Scan for the cell matching the given text and deliver its (x, y) coordinate at center. 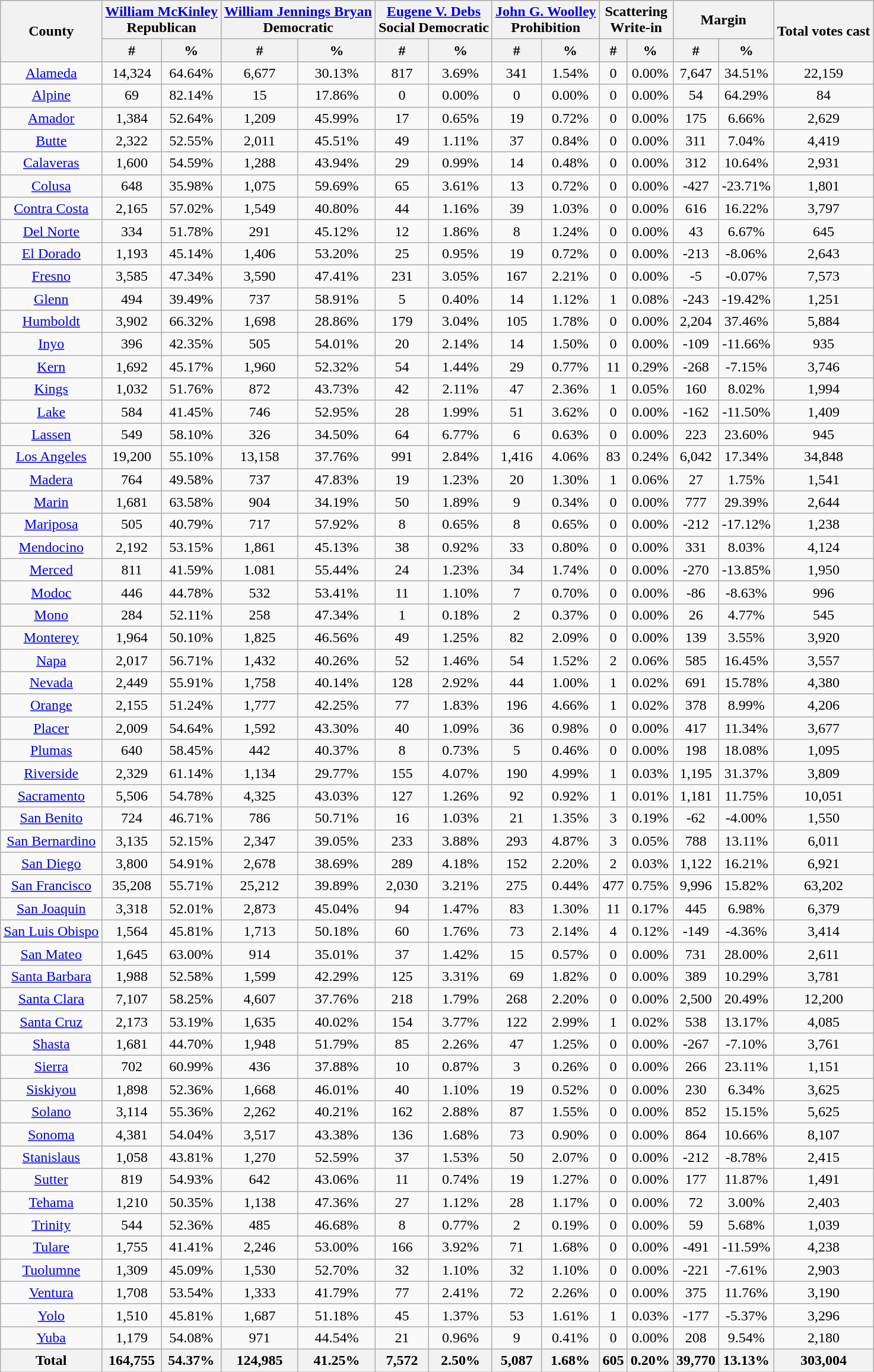
6,042 (695, 457)
1.11% (460, 141)
1,058 (132, 1157)
Merced (51, 570)
Del Norte (51, 231)
94 (402, 909)
Shasta (51, 1044)
7.04% (746, 141)
935 (824, 344)
Yuba (51, 1338)
11.87% (746, 1180)
40.14% (336, 683)
7,107 (132, 999)
45.14% (191, 253)
177 (695, 1180)
1,406 (259, 253)
52 (402, 660)
63.00% (191, 954)
San Joaquin (51, 909)
0.75% (650, 886)
0.63% (570, 434)
230 (695, 1090)
11.75% (746, 796)
50.71% (336, 818)
2,678 (259, 863)
2,329 (132, 773)
0.26% (570, 1067)
996 (824, 592)
1.09% (460, 728)
2,403 (824, 1202)
53.19% (191, 1021)
196 (516, 706)
45.51% (336, 141)
1.47% (460, 909)
3,677 (824, 728)
3,114 (132, 1112)
El Dorado (51, 253)
17 (402, 118)
2,415 (824, 1157)
4.06% (570, 457)
Kings (51, 389)
1,692 (132, 367)
24 (402, 570)
63.58% (191, 502)
50.18% (336, 931)
2,500 (695, 999)
1,151 (824, 1067)
3,746 (824, 367)
175 (695, 118)
326 (259, 434)
41.79% (336, 1292)
-221 (695, 1270)
1,758 (259, 683)
San Diego (51, 863)
545 (824, 615)
6,677 (259, 73)
16 (402, 818)
34.51% (746, 73)
0.57% (570, 954)
2.88% (460, 1112)
0.24% (650, 457)
-7.10% (746, 1044)
44.70% (191, 1044)
16.22% (746, 208)
616 (695, 208)
55.44% (336, 570)
52.15% (191, 841)
46.56% (336, 637)
Alpine (51, 96)
2,192 (132, 547)
Placer (51, 728)
6.34% (746, 1090)
Solano (51, 1112)
1,600 (132, 163)
San Francisco (51, 886)
3.62% (570, 412)
3,135 (132, 841)
1.61% (570, 1315)
1.16% (460, 208)
1.50% (570, 344)
445 (695, 909)
35.98% (191, 186)
William Jennings BryanDemocratic (298, 20)
1,510 (132, 1315)
16.45% (746, 660)
-13.85% (746, 570)
3,625 (824, 1090)
532 (259, 592)
14,324 (132, 73)
55.91% (191, 683)
3,590 (259, 276)
819 (132, 1180)
1.37% (460, 1315)
38 (402, 547)
1.27% (570, 1180)
0.74% (460, 1180)
40.02% (336, 1021)
788 (695, 841)
34 (516, 570)
7,647 (695, 73)
53.20% (336, 253)
1,988 (132, 976)
198 (695, 751)
2,262 (259, 1112)
29.39% (746, 502)
0.01% (650, 796)
-177 (695, 1315)
Mariposa (51, 525)
477 (614, 886)
1.82% (570, 976)
43.73% (336, 389)
-491 (695, 1247)
0.12% (650, 931)
4,124 (824, 547)
1,898 (132, 1090)
5,884 (824, 322)
724 (132, 818)
266 (695, 1067)
2.11% (460, 389)
258 (259, 615)
3,296 (824, 1315)
691 (695, 683)
1.55% (570, 1112)
128 (402, 683)
Amador (51, 118)
2,017 (132, 660)
0.41% (570, 1338)
1.99% (460, 412)
4.99% (570, 773)
4,085 (824, 1021)
971 (259, 1338)
1,801 (824, 186)
231 (402, 276)
0.80% (570, 547)
Total votes cast (824, 31)
3,781 (824, 976)
15.78% (746, 683)
1.83% (460, 706)
1,687 (259, 1315)
50.10% (191, 637)
1,550 (824, 818)
164,755 (132, 1360)
17.86% (336, 96)
Tulare (51, 1247)
-268 (695, 367)
864 (695, 1135)
53.00% (336, 1247)
0.17% (650, 909)
1,668 (259, 1090)
57.92% (336, 525)
-7.61% (746, 1270)
13 (516, 186)
289 (402, 863)
585 (695, 660)
1,698 (259, 322)
1,195 (695, 773)
-62 (695, 818)
2.36% (570, 389)
-4.00% (746, 818)
64.64% (191, 73)
Sonoma (51, 1135)
Los Angeles (51, 457)
5,625 (824, 1112)
-8.78% (746, 1157)
7,572 (402, 1360)
34.19% (336, 502)
914 (259, 954)
2,611 (824, 954)
25 (402, 253)
36 (516, 728)
389 (695, 976)
42.35% (191, 344)
0.40% (460, 298)
1,777 (259, 706)
45.04% (336, 909)
Colusa (51, 186)
1,179 (132, 1338)
37.46% (746, 322)
52.11% (191, 615)
0.87% (460, 1067)
-267 (695, 1044)
23.11% (746, 1067)
-213 (695, 253)
154 (402, 1021)
1.44% (460, 367)
1,599 (259, 976)
53.15% (191, 547)
52.95% (336, 412)
1,432 (259, 660)
717 (259, 525)
275 (516, 886)
43.38% (336, 1135)
1,964 (132, 637)
1,530 (259, 1270)
3,585 (132, 276)
312 (695, 163)
Marin (51, 502)
40.79% (191, 525)
2,011 (259, 141)
3.69% (460, 73)
53.41% (336, 592)
63,202 (824, 886)
15.15% (746, 1112)
1,039 (824, 1225)
0.20% (650, 1360)
6,921 (824, 863)
Humboldt (51, 322)
268 (516, 999)
84 (824, 96)
1,134 (259, 773)
5.68% (746, 1225)
Monterey (51, 637)
1,541 (824, 479)
Fresno (51, 276)
Mendocino (51, 547)
43 (695, 231)
Glenn (51, 298)
43.94% (336, 163)
12,200 (824, 999)
17.34% (746, 457)
34,848 (824, 457)
San Luis Obispo (51, 931)
2.21% (570, 276)
71 (516, 1247)
10,051 (824, 796)
945 (824, 434)
4,206 (824, 706)
San Mateo (51, 954)
45.99% (336, 118)
51.18% (336, 1315)
1,409 (824, 412)
45.13% (336, 547)
47.83% (336, 479)
50.35% (191, 1202)
-17.12% (746, 525)
Tehama (51, 1202)
43.06% (336, 1180)
Eugene V. DebsSocial Democratic (433, 20)
-162 (695, 412)
1.52% (570, 660)
9.54% (746, 1338)
1.17% (570, 1202)
40.21% (336, 1112)
29.77% (336, 773)
160 (695, 389)
-0.07% (746, 276)
127 (402, 796)
1,861 (259, 547)
Santa Cruz (51, 1021)
1,645 (132, 954)
2,009 (132, 728)
Kern (51, 367)
10.64% (746, 163)
-19.42% (746, 298)
179 (402, 322)
-11.66% (746, 344)
41.59% (191, 570)
0.73% (460, 751)
1.89% (460, 502)
786 (259, 818)
3.21% (460, 886)
485 (259, 1225)
0.99% (460, 163)
51.79% (336, 1044)
-23.71% (746, 186)
42.29% (336, 976)
58.91% (336, 298)
6.98% (746, 909)
Orange (51, 706)
Lake (51, 412)
1,209 (259, 118)
28.00% (746, 954)
55.36% (191, 1112)
52.70% (336, 1270)
1,564 (132, 931)
223 (695, 434)
Sutter (51, 1180)
2.09% (570, 637)
Calaveras (51, 163)
1,210 (132, 1202)
54.37% (191, 1360)
7,573 (824, 276)
2,347 (259, 841)
4,419 (824, 141)
2.07% (570, 1157)
1,181 (695, 796)
10.29% (746, 976)
-11.59% (746, 1247)
Margin (723, 20)
45.12% (336, 231)
54.01% (336, 344)
33 (516, 547)
4.66% (570, 706)
15.82% (746, 886)
51.76% (191, 389)
54.91% (191, 863)
2,449 (132, 683)
49.58% (191, 479)
58.45% (191, 751)
Butte (51, 141)
3,761 (824, 1044)
2,155 (132, 706)
0.08% (650, 298)
San Bernardino (51, 841)
59.69% (336, 186)
731 (695, 954)
1.42% (460, 954)
1,592 (259, 728)
0.44% (570, 886)
County (51, 31)
Riverside (51, 773)
2,873 (259, 909)
52.59% (336, 1157)
-243 (695, 298)
334 (132, 231)
2.92% (460, 683)
40.26% (336, 660)
640 (132, 751)
40.80% (336, 208)
54.04% (191, 1135)
82 (516, 637)
35,208 (132, 886)
39.05% (336, 841)
56.71% (191, 660)
1.46% (460, 660)
39,770 (695, 1360)
3.88% (460, 841)
1,288 (259, 163)
Sierra (51, 1067)
13.17% (746, 1021)
166 (402, 1247)
6,379 (824, 909)
0.48% (570, 163)
904 (259, 502)
442 (259, 751)
51 (516, 412)
52.55% (191, 141)
4,380 (824, 683)
35.01% (336, 954)
10.66% (746, 1135)
Plumas (51, 751)
124,985 (259, 1360)
-5.37% (746, 1315)
John G. WoolleyProhibition (546, 20)
Alameda (51, 73)
37.88% (336, 1067)
1,333 (259, 1292)
2,180 (824, 1338)
645 (824, 231)
3.31% (460, 976)
42 (402, 389)
47.36% (336, 1202)
2,931 (824, 163)
3,800 (132, 863)
87 (516, 1112)
8,107 (824, 1135)
0.98% (570, 728)
1,948 (259, 1044)
59 (695, 1225)
16.21% (746, 863)
642 (259, 1180)
1,960 (259, 367)
46.71% (191, 818)
3,809 (824, 773)
1.53% (460, 1157)
57.02% (191, 208)
0.29% (650, 367)
6.67% (746, 231)
Ventura (51, 1292)
1,549 (259, 208)
152 (516, 863)
293 (516, 841)
60 (402, 931)
Napa (51, 660)
20.49% (746, 999)
Madera (51, 479)
584 (132, 412)
San Benito (51, 818)
19,200 (132, 457)
Santa Clara (51, 999)
1,238 (824, 525)
3,557 (824, 660)
1,251 (824, 298)
18.08% (746, 751)
52.58% (191, 976)
0.34% (570, 502)
852 (695, 1112)
0.90% (570, 1135)
538 (695, 1021)
41.45% (191, 412)
47.41% (336, 276)
2.99% (570, 1021)
1,384 (132, 118)
43.03% (336, 796)
1.54% (570, 73)
1,950 (824, 570)
702 (132, 1067)
41.25% (336, 1360)
2.84% (460, 457)
11.34% (746, 728)
436 (259, 1067)
54.78% (191, 796)
233 (402, 841)
64.29% (746, 96)
817 (402, 73)
39 (516, 208)
-270 (695, 570)
0.84% (570, 141)
25,212 (259, 886)
2,903 (824, 1270)
22,159 (824, 73)
92 (516, 796)
-8.06% (746, 253)
378 (695, 706)
1.74% (570, 570)
3,797 (824, 208)
6.66% (746, 118)
764 (132, 479)
58.10% (191, 434)
0.96% (460, 1338)
54.93% (191, 1180)
4,238 (824, 1247)
53.54% (191, 1292)
3,414 (824, 931)
64 (402, 434)
1.00% (570, 683)
4.07% (460, 773)
1.24% (570, 231)
54.59% (191, 163)
1.75% (746, 479)
23.60% (746, 434)
1,138 (259, 1202)
58.25% (191, 999)
10 (402, 1067)
208 (695, 1338)
446 (132, 592)
Santa Barbara (51, 976)
3,920 (824, 637)
2.41% (460, 1292)
375 (695, 1292)
65 (402, 186)
34.50% (336, 434)
4,381 (132, 1135)
52.64% (191, 118)
549 (132, 434)
1,491 (824, 1180)
0.18% (460, 615)
3,902 (132, 322)
51.78% (191, 231)
-149 (695, 931)
3.05% (460, 276)
12 (402, 231)
45 (402, 1315)
122 (516, 1021)
1.26% (460, 796)
46.68% (336, 1225)
-427 (695, 186)
45.09% (191, 1270)
45.17% (191, 367)
5,087 (516, 1360)
9,996 (695, 886)
66.32% (191, 322)
3.00% (746, 1202)
872 (259, 389)
Yolo (51, 1315)
Mono (51, 615)
61.14% (191, 773)
41.41% (191, 1247)
1,713 (259, 931)
0.70% (570, 592)
2,629 (824, 118)
3,190 (824, 1292)
0.95% (460, 253)
311 (695, 141)
Trinity (51, 1225)
291 (259, 231)
136 (402, 1135)
2,322 (132, 141)
605 (614, 1360)
ScatteringWrite-in (636, 20)
1,755 (132, 1247)
42.25% (336, 706)
2,165 (132, 208)
Tuolumne (51, 1270)
3,517 (259, 1135)
2,204 (695, 322)
3.55% (746, 637)
Nevada (51, 683)
396 (132, 344)
1,193 (132, 253)
55.10% (191, 457)
167 (516, 276)
1,994 (824, 389)
1,825 (259, 637)
-7.15% (746, 367)
43.81% (191, 1157)
1,416 (516, 457)
1,309 (132, 1270)
-11.50% (746, 412)
1,075 (259, 186)
Total (51, 1360)
53 (516, 1315)
544 (132, 1225)
Contra Costa (51, 208)
2,643 (824, 253)
Modoc (51, 592)
6.77% (460, 434)
4.87% (570, 841)
6,011 (824, 841)
5,506 (132, 796)
648 (132, 186)
39.89% (336, 886)
3,318 (132, 909)
-8.63% (746, 592)
85 (402, 1044)
3.04% (460, 322)
51.24% (191, 706)
331 (695, 547)
125 (402, 976)
8.02% (746, 389)
0.37% (570, 615)
2,644 (824, 502)
3.77% (460, 1021)
43.30% (336, 728)
139 (695, 637)
-109 (695, 344)
494 (132, 298)
4,607 (259, 999)
44.54% (336, 1338)
4 (614, 931)
46.01% (336, 1090)
746 (259, 412)
777 (695, 502)
1.86% (460, 231)
60.99% (191, 1067)
1,095 (824, 751)
1.76% (460, 931)
2,173 (132, 1021)
-4.36% (746, 931)
Stanislaus (51, 1157)
0.52% (570, 1090)
2,246 (259, 1247)
218 (402, 999)
3.92% (460, 1247)
13,158 (259, 457)
190 (516, 773)
1.78% (570, 322)
Lassen (51, 434)
2,030 (402, 886)
44.78% (191, 592)
417 (695, 728)
55.71% (191, 886)
Siskiyou (51, 1090)
303,004 (824, 1360)
11.76% (746, 1292)
4.77% (746, 615)
52.32% (336, 367)
13.13% (746, 1360)
8.03% (746, 547)
Sacramento (51, 796)
30.13% (336, 73)
8.99% (746, 706)
162 (402, 1112)
31.37% (746, 773)
1,270 (259, 1157)
13.11% (746, 841)
40.37% (336, 751)
991 (402, 457)
52.01% (191, 909)
54.64% (191, 728)
William McKinleyRepublican (161, 20)
1.35% (570, 818)
39.49% (191, 298)
1.79% (460, 999)
Inyo (51, 344)
82.14% (191, 96)
155 (402, 773)
105 (516, 322)
6 (516, 434)
0.46% (570, 751)
1,635 (259, 1021)
1,122 (695, 863)
2.50% (460, 1360)
26 (695, 615)
4.18% (460, 863)
54.08% (191, 1338)
-5 (695, 276)
4,325 (259, 796)
38.69% (336, 863)
1.081 (259, 570)
-86 (695, 592)
1,032 (132, 389)
28.86% (336, 322)
7 (516, 592)
811 (132, 570)
3.61% (460, 186)
1,708 (132, 1292)
284 (132, 615)
341 (516, 73)
